Extract the [X, Y] coordinate from the center of the cell holding the provided text.  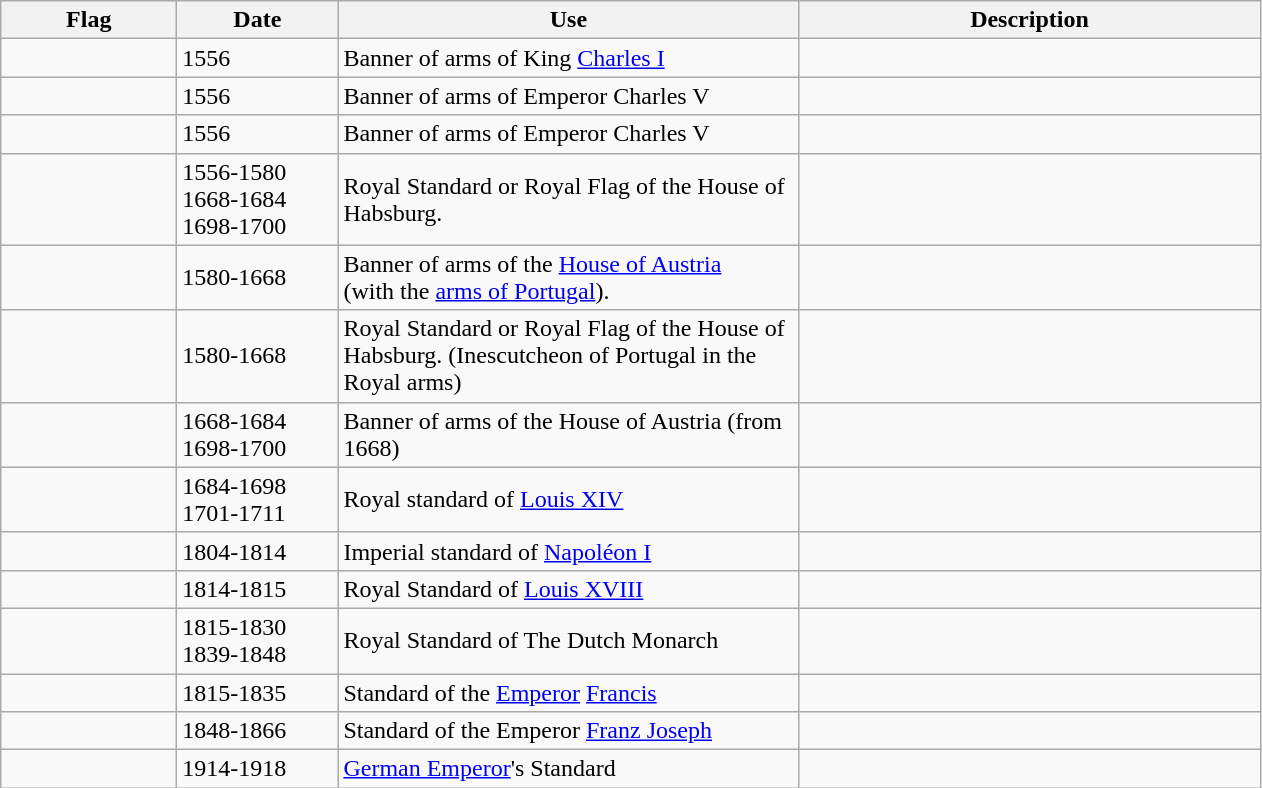
1815-1835 [258, 693]
Use [568, 20]
Standard of the Emperor Franz Joseph [568, 731]
Date [258, 20]
Royal Standard or Royal Flag of the House of Habsburg. [568, 199]
Royal Standard of The Dutch Monarch [568, 640]
1804-1814 [258, 551]
Royal standard of Louis XIV [568, 500]
Flag [89, 20]
Standard of the Emperor Francis [568, 693]
1848-1866 [258, 731]
1914-1918 [258, 769]
1556-15801668-16841698-1700 [258, 199]
Royal Standard of Louis XVIII [568, 589]
Banner of arms of the House of Austria (from 1668) [568, 434]
Banner of arms of King Charles I [568, 58]
Description [1030, 20]
German Emperor's Standard [568, 769]
1668-16841698-1700 [258, 434]
1814-1815 [258, 589]
Imperial standard of Napoléon I [568, 551]
Banner of arms of the House of Austria(with the arms of Portugal). [568, 278]
1815-18301839-1848 [258, 640]
1684-16981701-1711 [258, 500]
Royal Standard or Royal Flag of the House of Habsburg. (Inescutcheon of Portugal in the Royal arms) [568, 356]
